Provide the (x, y) coordinate of the cell's center where the given text is located.  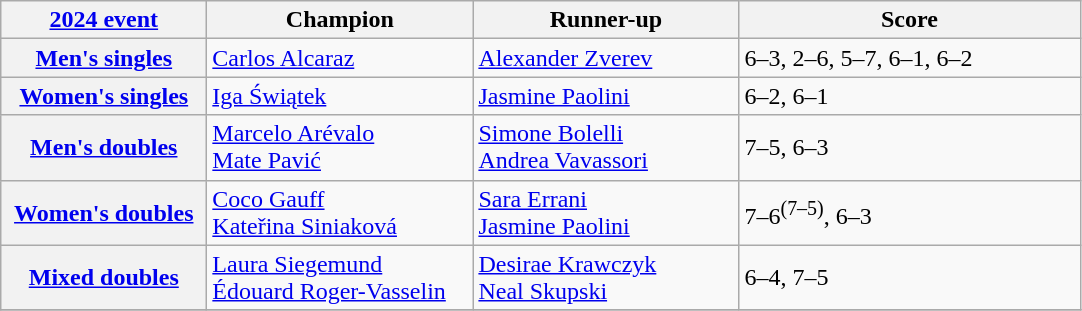
Mixed doubles (104, 278)
Carlos Alcaraz (340, 58)
Sara Errani Jasmine Paolini (606, 212)
Jasmine Paolini (606, 96)
Alexander Zverev (606, 58)
Men's doubles (104, 148)
6–3, 2–6, 5–7, 6–1, 6–2 (910, 58)
7–6(7–5), 6–3 (910, 212)
6–2, 6–1 (910, 96)
Iga Świątek (340, 96)
Desirae Krawczyk Neal Skupski (606, 278)
Marcelo Arévalo Mate Pavić (340, 148)
Score (910, 20)
7–5, 6–3 (910, 148)
Men's singles (104, 58)
Women's doubles (104, 212)
Simone Bolelli Andrea Vavassori (606, 148)
6–4, 7–5 (910, 278)
2024 event (104, 20)
Champion (340, 20)
Runner-up (606, 20)
Coco Gauff Kateřina Siniaková (340, 212)
Women's singles (104, 96)
Laura Siegemund Édouard Roger-Vasselin (340, 278)
